Extract the (X, Y) coordinate from the center of the cell holding the provided text.  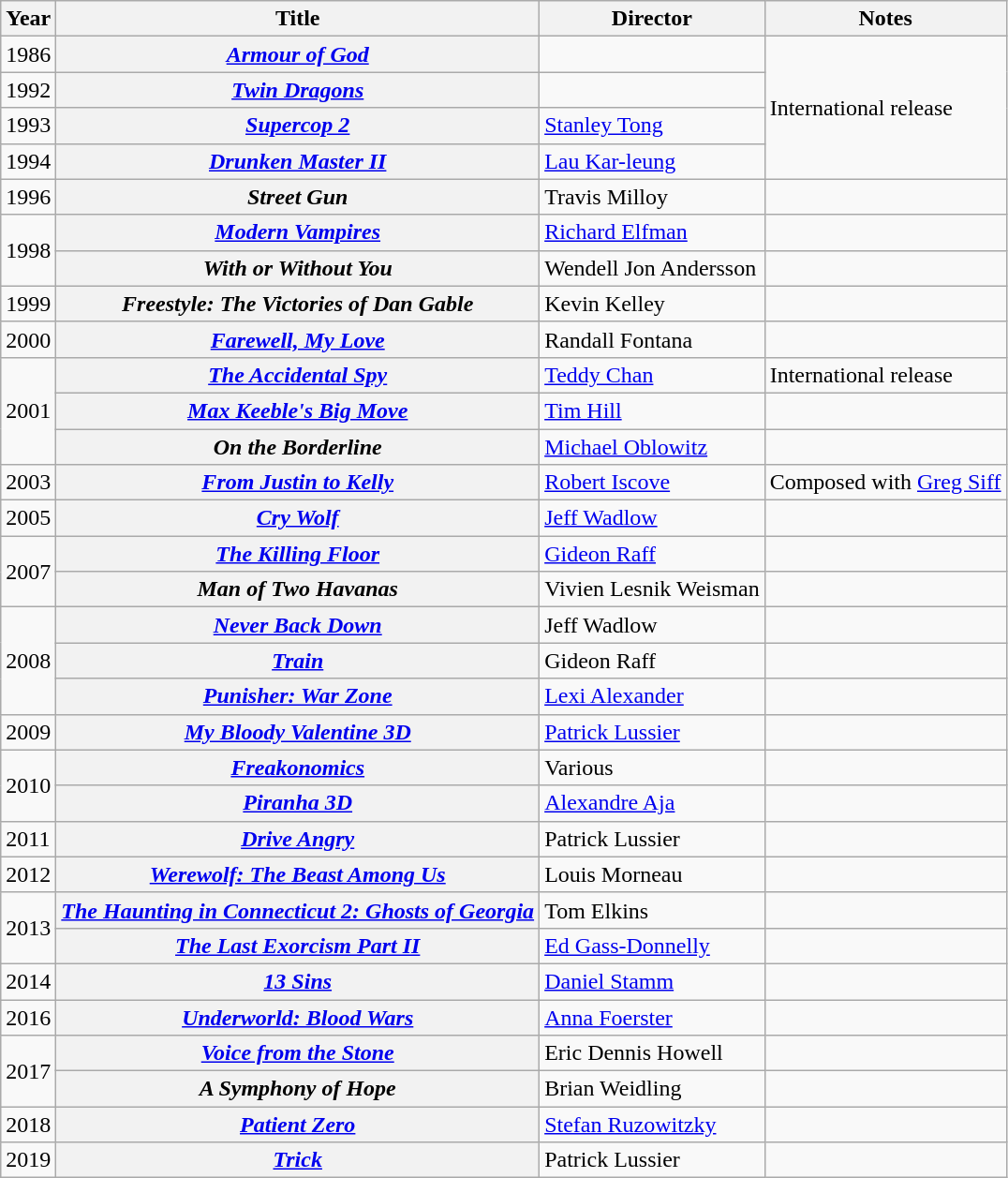
1993 (28, 126)
Modern Vampires (298, 232)
Stefan Ruzowitzky (652, 1125)
Street Gun (298, 197)
Underworld: Blood Wars (298, 1017)
Various (652, 768)
2014 (28, 981)
Kevin Kelley (652, 304)
2010 (28, 785)
2009 (28, 732)
Title (298, 19)
1999 (28, 304)
On the Borderline (298, 447)
Ed Gass-Donnelly (652, 946)
Cry Wolf (298, 518)
2011 (28, 839)
2019 (28, 1160)
2001 (28, 410)
1998 (28, 250)
Teddy Chan (652, 375)
Eric Dennis Howell (652, 1053)
Vivien Lesnik Weisman (652, 589)
Armour of God (298, 54)
Drive Angry (298, 839)
2016 (28, 1017)
Train (298, 661)
1994 (28, 161)
The Last Exorcism Part II (298, 946)
Patient Zero (298, 1125)
Tom Elkins (652, 910)
Voice from the Stone (298, 1053)
1996 (28, 197)
2003 (28, 483)
2005 (28, 518)
2013 (28, 928)
Freakonomics (298, 768)
Daniel Stamm (652, 981)
2017 (28, 1071)
Never Back Down (298, 625)
Freestyle: The Victories of Dan Gable (298, 304)
2012 (28, 874)
Supercop 2 (298, 126)
Michael Oblowitz (652, 447)
Year (28, 19)
Farewell, My Love (298, 339)
Trick (298, 1160)
Randall Fontana (652, 339)
Notes (885, 19)
Richard Elfman (652, 232)
1992 (28, 90)
Drunken Master II (298, 161)
My Bloody Valentine 3D (298, 732)
The Killing Floor (298, 554)
With or Without You (298, 268)
Wendell Jon Andersson (652, 268)
Louis Morneau (652, 874)
2000 (28, 339)
Max Keeble's Big Move (298, 410)
13 Sins (298, 981)
A Symphony of Hope (298, 1089)
From Justin to Kelly (298, 483)
The Haunting in Connecticut 2: Ghosts of Georgia (298, 910)
Director (652, 19)
Tim Hill (652, 410)
2008 (28, 661)
Alexandre Aja (652, 803)
The Accidental Spy (298, 375)
Werewolf: The Beast Among Us (298, 874)
Travis Milloy (652, 197)
Piranha 3D (298, 803)
Robert Iscove (652, 483)
Stanley Tong (652, 126)
2018 (28, 1125)
Lau Kar-leung (652, 161)
Brian Weidling (652, 1089)
Man of Two Havanas (298, 589)
Punisher: War Zone (298, 696)
Composed with Greg Siff (885, 483)
Lexi Alexander (652, 696)
2007 (28, 572)
Twin Dragons (298, 90)
1986 (28, 54)
Anna Foerster (652, 1017)
